Pinpoint the cell where the given text exists, returning its [X, Y] midpoint coordinate. 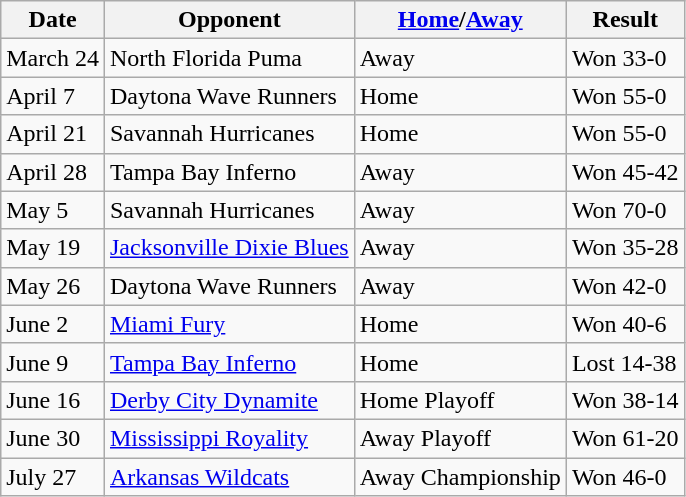
Away Championship [460, 477]
Mississippi Royality [229, 438]
Won 40-6 [625, 324]
Result [625, 20]
June 2 [53, 324]
North Florida Puma [229, 58]
Won 70-0 [625, 210]
June 9 [53, 362]
Derby City Dynamite [229, 400]
June 16 [53, 400]
Date [53, 20]
Won 38-14 [625, 400]
Won 46-0 [625, 477]
Miami Fury [229, 324]
Won 35-28 [625, 248]
Won 42-0 [625, 286]
March 24 [53, 58]
June 30 [53, 438]
Won 61-20 [625, 438]
May 26 [53, 286]
Won 45-42 [625, 172]
Opponent [229, 20]
May 5 [53, 210]
April 21 [53, 134]
Lost 14-38 [625, 362]
April 28 [53, 172]
April 7 [53, 96]
Home/Away [460, 20]
Away Playoff [460, 438]
July 27 [53, 477]
Home Playoff [460, 400]
Won 33-0 [625, 58]
May 19 [53, 248]
Jacksonville Dixie Blues [229, 248]
Arkansas Wildcats [229, 477]
